For the text-containing cell, return its midpoint in (X, Y) coordinate format. 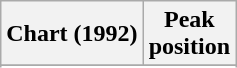
Peakposition (189, 34)
Chart (1992) (72, 34)
